Scan for the cell matching the given text and deliver its [x, y] coordinate at center. 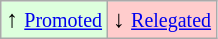
↑ Promoted [54, 20]
↓ Relegated [162, 20]
